Scan for the cell matching the given text and deliver its [x, y] coordinate at center. 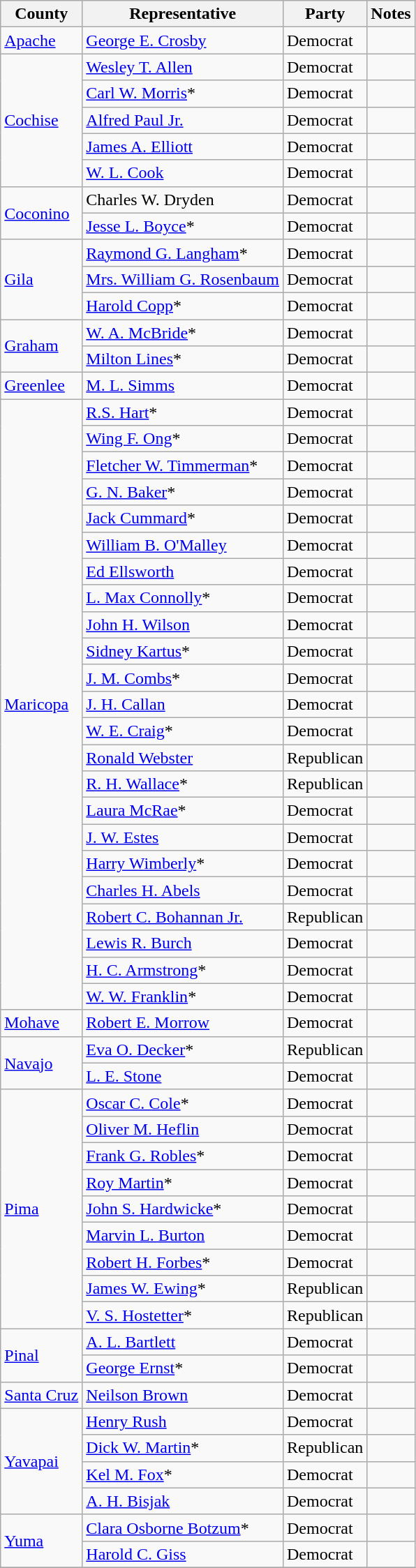
Carl W. Morris* [183, 94]
Harold C. Giss [183, 1554]
Yavapai [42, 1461]
Laura McRae* [183, 811]
Frank G. Robles* [183, 1156]
Gila [42, 279]
W. E. Craig* [183, 731]
L. E. Stone [183, 1076]
Notes [391, 14]
V. S. Hostetter* [183, 1315]
Harold Copp* [183, 306]
Marvin L. Burton [183, 1236]
Wesley T. Allen [183, 67]
Clara Osborne Botzum* [183, 1528]
County [42, 14]
R.S. Hart* [183, 412]
Navajo [42, 1063]
Raymond G. Langham* [183, 253]
J. H. Callan [183, 704]
Greenlee [42, 386]
A. L. Bartlett [183, 1342]
William B. O'Malley [183, 545]
George E. Crosby [183, 40]
Mohave [42, 1023]
Graham [42, 346]
John H. Wilson [183, 625]
Representative [183, 14]
George Ernst* [183, 1368]
Robert C. Bohannan Jr. [183, 917]
Maricopa [42, 705]
Jack Cummard* [183, 518]
Lewis R. Burch [183, 943]
Neilson Brown [183, 1395]
Apache [42, 40]
Jesse L. Boyce* [183, 226]
Henry Rush [183, 1421]
G. N. Baker* [183, 492]
Pinal [42, 1355]
Alfred Paul Jr. [183, 120]
Charles W. Dryden [183, 200]
Charles H. Abels [183, 890]
Dick W. Martin* [183, 1448]
Oscar C. Cole* [183, 1103]
Robert H. Forbes* [183, 1262]
Eva O. Decker* [183, 1050]
John S. Hardwicke* [183, 1209]
Kel M. Fox* [183, 1474]
Cochise [42, 120]
W. A. McBride* [183, 333]
W. W. Franklin* [183, 996]
Milton Lines* [183, 359]
Party [325, 14]
Ronald Webster [183, 757]
Ed Ellsworth [183, 572]
Robert E. Morrow [183, 1023]
James W. Ewing* [183, 1289]
J. W. Estes [183, 837]
Fletcher W. Timmerman* [183, 465]
Roy Martin* [183, 1183]
A. H. Bisjak [183, 1501]
Mrs. William G. Rosenbaum [183, 279]
Wing F. Ong* [183, 439]
W. L. Cook [183, 173]
L. Max Connolly* [183, 598]
J. M. Combs* [183, 678]
Sidney Kartus* [183, 651]
James A. Elliott [183, 147]
H. C. Armstrong* [183, 970]
Yuma [42, 1541]
Harry Wimberly* [183, 864]
Oliver M. Heflin [183, 1129]
Pima [42, 1209]
R. H. Wallace* [183, 784]
M. L. Simms [183, 386]
Coconino [42, 213]
Santa Cruz [42, 1395]
